Extract the [x, y] coordinate from the center of the cell holding the provided text.  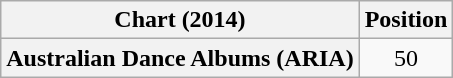
Position [406, 20]
50 [406, 58]
Australian Dance Albums (ARIA) [180, 58]
Chart (2014) [180, 20]
